Detect which cell encompasses the target text, then output its (x, y) center coordinate. 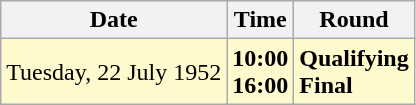
Date (114, 20)
10:0016:00 (260, 72)
Round (354, 20)
Tuesday, 22 July 1952 (114, 72)
QualifyingFinal (354, 72)
Time (260, 20)
